Provide the (X, Y) coordinate of the cell's center where the given text is located.  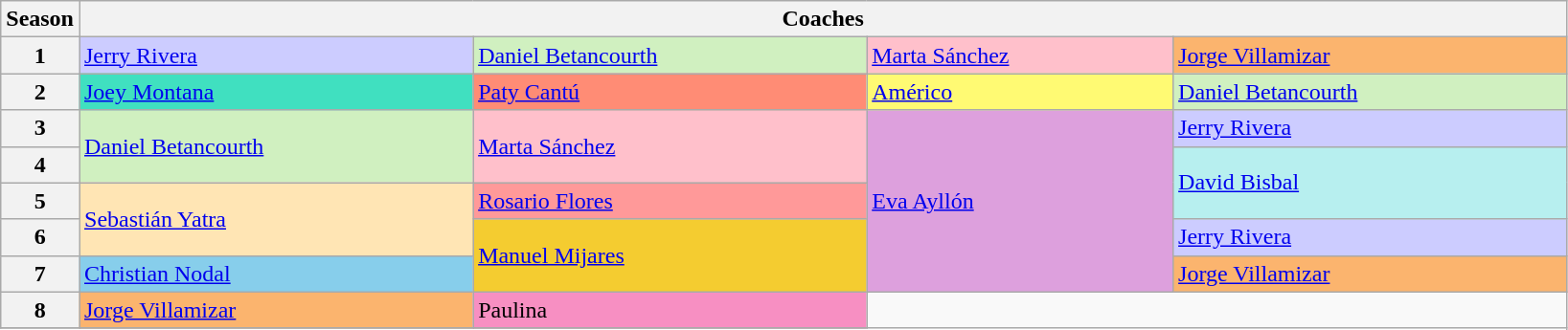
Manuel Mijares (670, 255)
7 (40, 274)
Joey Montana (276, 92)
Season (40, 19)
8 (40, 310)
4 (40, 165)
Sebastián Yatra (276, 219)
1 (40, 55)
Christian Nodal (276, 274)
6 (40, 237)
5 (40, 201)
David Bisbal (1370, 183)
Coaches (822, 19)
Rosario Flores (670, 201)
Eva Ayllón (1020, 201)
3 (40, 128)
Américo (1020, 92)
Paty Cantú (670, 92)
Paulina (670, 310)
2 (40, 92)
